Search for the cell housing the specified text and yield its (X, Y) center coordinate. 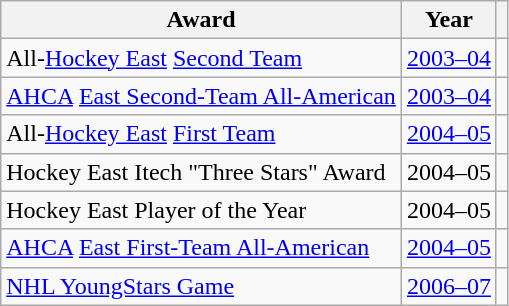
Year (448, 20)
AHCA East First-Team All-American (202, 248)
Award (202, 20)
Hockey East Itech "Three Stars" Award (202, 172)
All-Hockey East First Team (202, 134)
Hockey East Player of the Year (202, 210)
2006–07 (448, 286)
AHCA East Second-Team All-American (202, 96)
NHL YoungStars Game (202, 286)
All-Hockey East Second Team (202, 58)
